Determine the [x, y] coordinate at the center of the cell enclosing the given text.  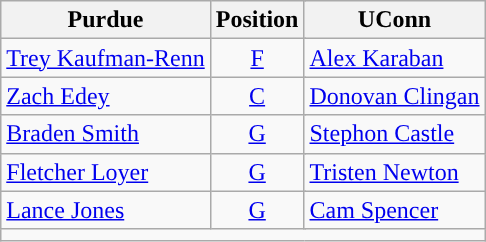
Donovan Clingan [394, 96]
Zach Edey [106, 96]
Stephon Castle [394, 134]
Alex Karaban [394, 58]
Lance Jones [106, 210]
F [257, 58]
Braden Smith [106, 134]
Position [257, 20]
Cam Spencer [394, 210]
Trey Kaufman-Renn [106, 58]
Fletcher Loyer [106, 172]
Tristen Newton [394, 172]
UConn [394, 20]
Purdue [106, 20]
C [257, 96]
